Return the [x, y] coordinate for the center point of the cell that contains the specified text.  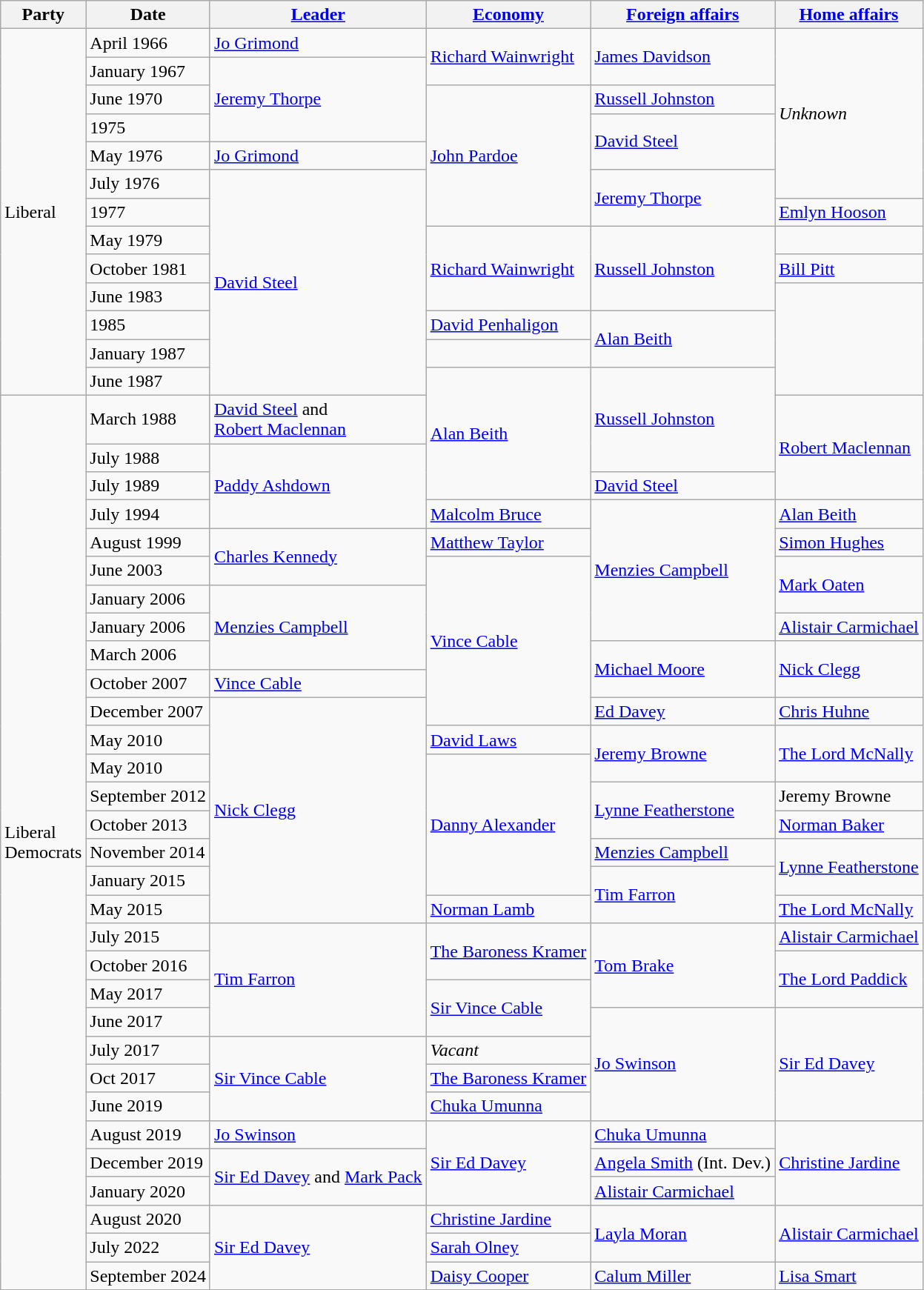
Charles Kennedy [318, 556]
Economy [508, 15]
July 2022 [148, 1247]
Paddy Ashdown [318, 486]
Michael Moore [683, 669]
July 1988 [148, 458]
January 2015 [148, 881]
November 2014 [148, 853]
Date [148, 15]
Angela Smith (Int. Dev.) [683, 1163]
August 2019 [148, 1134]
Home affairs [849, 15]
The Lord Paddick [849, 980]
Mark Oaten [849, 585]
Malcolm Bruce [508, 514]
David Penhaligon [508, 325]
January 1987 [148, 353]
May 1976 [148, 156]
June 2019 [148, 1106]
July 1994 [148, 514]
Emlyn Hooson [849, 212]
John Pardoe [508, 156]
June 2003 [148, 571]
Matthew Taylor [508, 542]
Daisy Cooper [508, 1275]
June 1983 [148, 296]
Danny Alexander [508, 824]
October 2007 [148, 683]
September 2024 [148, 1275]
Vacant [508, 1050]
October 2016 [148, 965]
Layla Moran [683, 1233]
Tom Brake [683, 965]
July 2017 [148, 1050]
June 2017 [148, 1022]
Norman Lamb [508, 909]
January 1967 [148, 71]
May 1979 [148, 240]
March 1988 [148, 419]
January 2020 [148, 1191]
1977 [148, 212]
May 2015 [148, 909]
April 1966 [148, 43]
October 2013 [148, 825]
1975 [148, 127]
June 1970 [148, 99]
August 2020 [148, 1219]
Bill Pitt [849, 268]
December 2019 [148, 1163]
Lisa Smart [849, 1275]
May 2017 [148, 994]
December 2007 [148, 711]
James Davidson [683, 57]
1985 [148, 325]
Robert Maclennan [849, 448]
David Steel andRobert Maclennan [318, 419]
Chris Huhne [849, 711]
July 1976 [148, 184]
Oct 2017 [148, 1078]
Simon Hughes [849, 542]
October 1981 [148, 268]
March 2006 [148, 655]
Ed Davey [683, 711]
Party [43, 15]
Liberal [43, 212]
Unknown [849, 113]
Sarah Olney [508, 1247]
Foreign affairs [683, 15]
LiberalDemocrats [43, 843]
David Laws [508, 739]
July 2015 [148, 937]
July 1989 [148, 486]
Calum Miller [683, 1275]
Sir Ed Davey and Mark Pack [318, 1177]
June 1987 [148, 382]
Leader [318, 15]
September 2012 [148, 796]
August 1999 [148, 542]
Norman Baker [849, 825]
